Identify which cell holds the provided text, then report its [x, y] central coordinate. 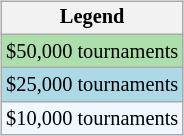
$50,000 tournaments [92, 51]
$25,000 tournaments [92, 85]
Legend [92, 18]
$10,000 tournaments [92, 119]
